Capture the cell that displays the provided text and extract its [x, y] central coordinate. 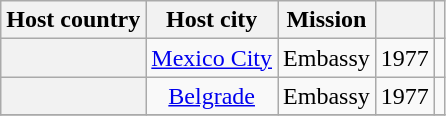
Belgrade [212, 96]
Host city [212, 20]
Mission [327, 20]
Mexico City [212, 58]
Host country [74, 20]
